Find where the given text appears and provide that cell's center as [X, Y] coordinate. 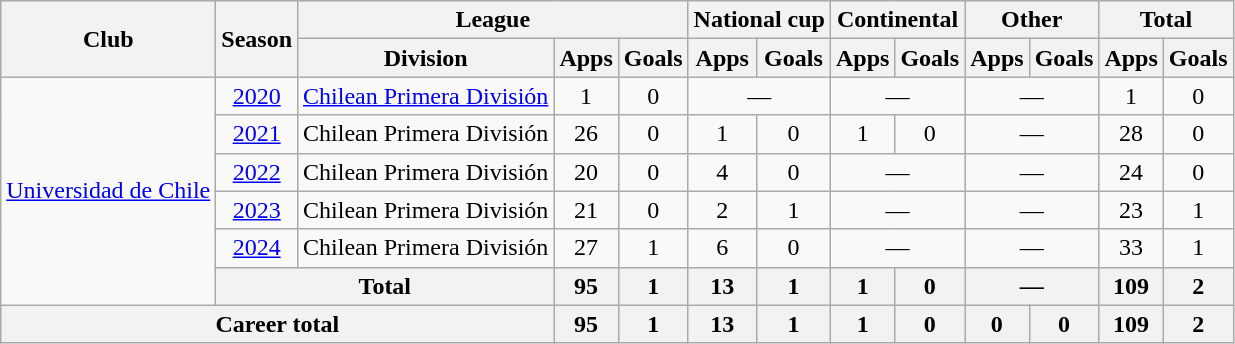
Other [1032, 20]
Career total [278, 324]
33 [1131, 248]
National cup [759, 20]
League [494, 20]
Continental [897, 20]
24 [1131, 172]
28 [1131, 134]
20 [586, 172]
2021 [257, 134]
2023 [257, 210]
2020 [257, 96]
6 [722, 248]
26 [586, 134]
Universidad de Chile [108, 191]
Season [257, 39]
21 [586, 210]
Division [426, 58]
2024 [257, 248]
23 [1131, 210]
4 [722, 172]
27 [586, 248]
Club [108, 39]
2022 [257, 172]
